Identify which cell holds the provided text, then report its [x, y] central coordinate. 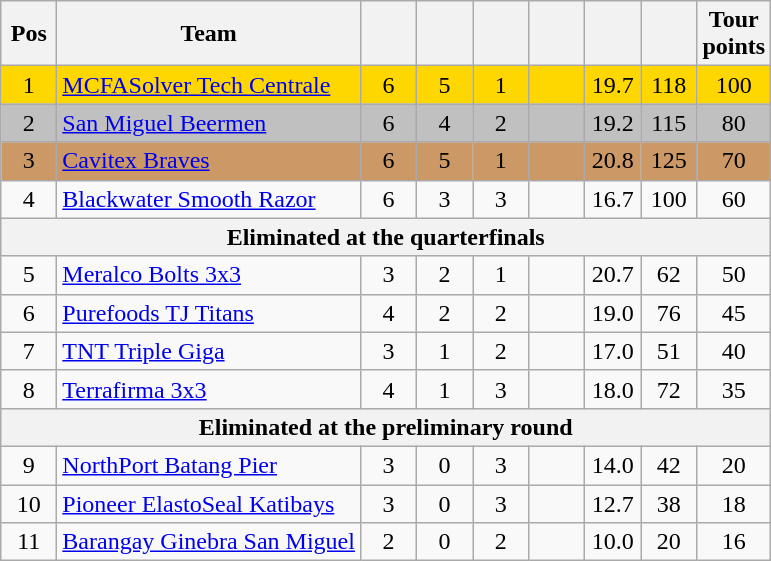
Tour points [734, 34]
70 [734, 161]
MCFASolver Tech Centrale [209, 85]
Terrafirma 3x3 [209, 389]
9 [29, 465]
18 [734, 503]
Pioneer ElastoSeal Katibays [209, 503]
19.0 [613, 313]
35 [734, 389]
118 [669, 85]
14.0 [613, 465]
Purefoods TJ Titans [209, 313]
51 [669, 351]
11 [29, 542]
Cavitex Braves [209, 161]
Eliminated at the preliminary round [386, 427]
16.7 [613, 199]
Blackwater Smooth Razor [209, 199]
Eliminated at the quarterfinals [386, 237]
Meralco Bolts 3x3 [209, 275]
San Miguel Beermen [209, 123]
19.2 [613, 123]
72 [669, 389]
Barangay Ginebra San Miguel [209, 542]
10 [29, 503]
20.7 [613, 275]
19.7 [613, 85]
16 [734, 542]
40 [734, 351]
8 [29, 389]
80 [734, 123]
50 [734, 275]
Team [209, 34]
45 [734, 313]
76 [669, 313]
10.0 [613, 542]
38 [669, 503]
12.7 [613, 503]
20.8 [613, 161]
62 [669, 275]
TNT Triple Giga [209, 351]
NorthPort Batang Pier [209, 465]
42 [669, 465]
115 [669, 123]
125 [669, 161]
18.0 [613, 389]
Pos [29, 34]
7 [29, 351]
17.0 [613, 351]
60 [734, 199]
